Extract the (X, Y) coordinate from the center of the cell holding the provided text.  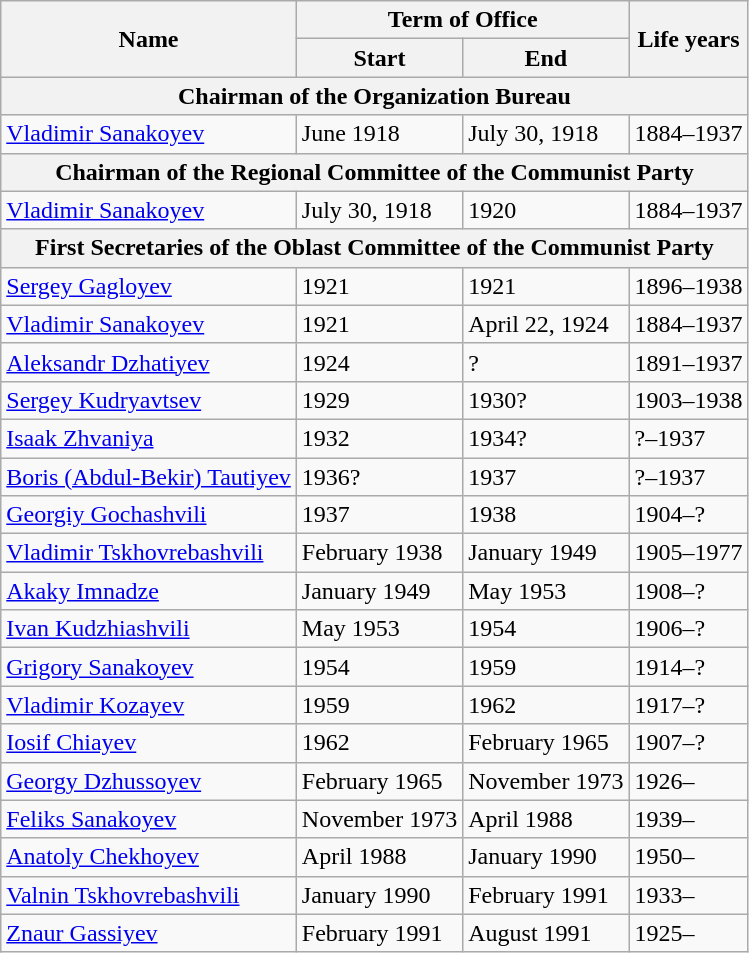
1939– (688, 819)
Life years (688, 39)
Sergey Kudryavtsev (149, 400)
Georgiy Gochashvili (149, 515)
1891–1937 (688, 362)
Iosif Chiayev (149, 743)
Chairman of the Regional Committee of the Communist Party (374, 172)
Boris (Abdul-Bekir) Tautiyev (149, 477)
1933– (688, 895)
End (546, 58)
Vladimir Tskhovrebashvili (149, 553)
1934? (546, 438)
1932 (379, 438)
1936? (379, 477)
Vladimir Kozayev (149, 705)
Term of Office (462, 20)
April 22, 1924 (546, 324)
1930? (546, 400)
Anatoly Chekhoyev (149, 857)
1938 (546, 515)
June 1918 (379, 134)
1925– (688, 933)
1917–? (688, 705)
Georgy Dzhussoyev (149, 781)
Ivan Kudzhiashvili (149, 629)
Isaak Zhvaniya (149, 438)
1914–? (688, 667)
1908–? (688, 591)
August 1991 (546, 933)
? (546, 362)
First Secretaries of the Oblast Committee of the Communist Party (374, 248)
Aleksandr Dzhatiyev (149, 362)
Znaur Gassiyev (149, 933)
1950– (688, 857)
1924 (379, 362)
February 1938 (379, 553)
Chairman of the Organization Bureau (374, 96)
1903–1938 (688, 400)
1896–1938 (688, 286)
Start (379, 58)
Name (149, 39)
Sergey Gagloyev (149, 286)
Grigory Sanakoyev (149, 667)
1906–? (688, 629)
1929 (379, 400)
1907–? (688, 743)
Feliks Sanakoyev (149, 819)
1904–? (688, 515)
1926– (688, 781)
1905–1977 (688, 553)
Akaky Imnadze (149, 591)
Valnin Tskhovrebashvili (149, 895)
1920 (546, 210)
